Return [x, y] of the center of cell containing provided text 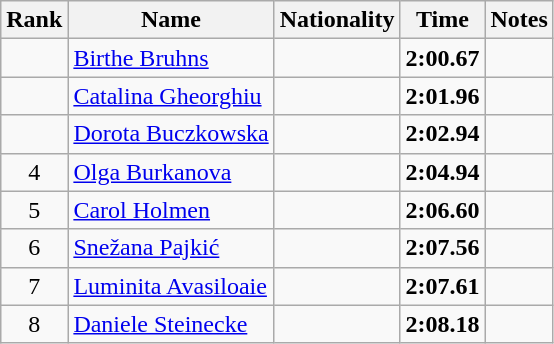
2:07.61 [442, 286]
4 [34, 172]
7 [34, 286]
Snežana Pajkić [171, 248]
Luminita Avasiloaie [171, 286]
Daniele Steinecke [171, 324]
Olga Burkanova [171, 172]
2:00.67 [442, 58]
Nationality [337, 20]
Notes [519, 20]
2:08.18 [442, 324]
5 [34, 210]
Carol Holmen [171, 210]
2:06.60 [442, 210]
Catalina Gheorghiu [171, 96]
2:07.56 [442, 248]
Dorota Buczkowska [171, 134]
Birthe Bruhns [171, 58]
Rank [34, 20]
Time [442, 20]
8 [34, 324]
6 [34, 248]
2:04.94 [442, 172]
2:02.94 [442, 134]
Name [171, 20]
2:01.96 [442, 96]
